Determine the [X, Y] coordinate at the center of the cell enclosing the given text.  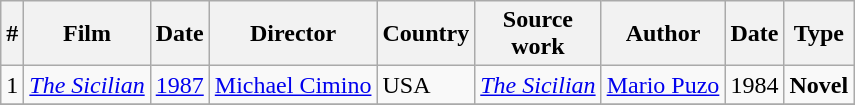
USA [426, 85]
Sourcework [538, 34]
1 [12, 85]
Country [426, 34]
Mario Puzo [663, 85]
Film [87, 34]
1987 [180, 85]
Director [293, 34]
Novel [819, 85]
1984 [754, 85]
Author [663, 34]
Michael Cimino [293, 85]
Type [819, 34]
# [12, 34]
